Identify which cell holds the provided text, then report its [x, y] central coordinate. 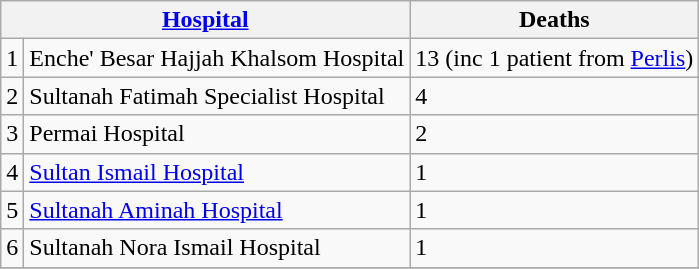
Sultanah Fatimah Specialist Hospital [217, 96]
Sultan Ismail Hospital [217, 172]
Sultanah Nora Ismail Hospital [217, 248]
Sultanah Aminah Hospital [217, 210]
Permai Hospital [217, 134]
13 (inc 1 patient from Perlis) [554, 58]
3 [12, 134]
Deaths [554, 20]
5 [12, 210]
Enche' Besar Hajjah Khalsom Hospital [217, 58]
6 [12, 248]
Hospital [206, 20]
